Return the [x, y] coordinate for the center point of the cell that contains the specified text.  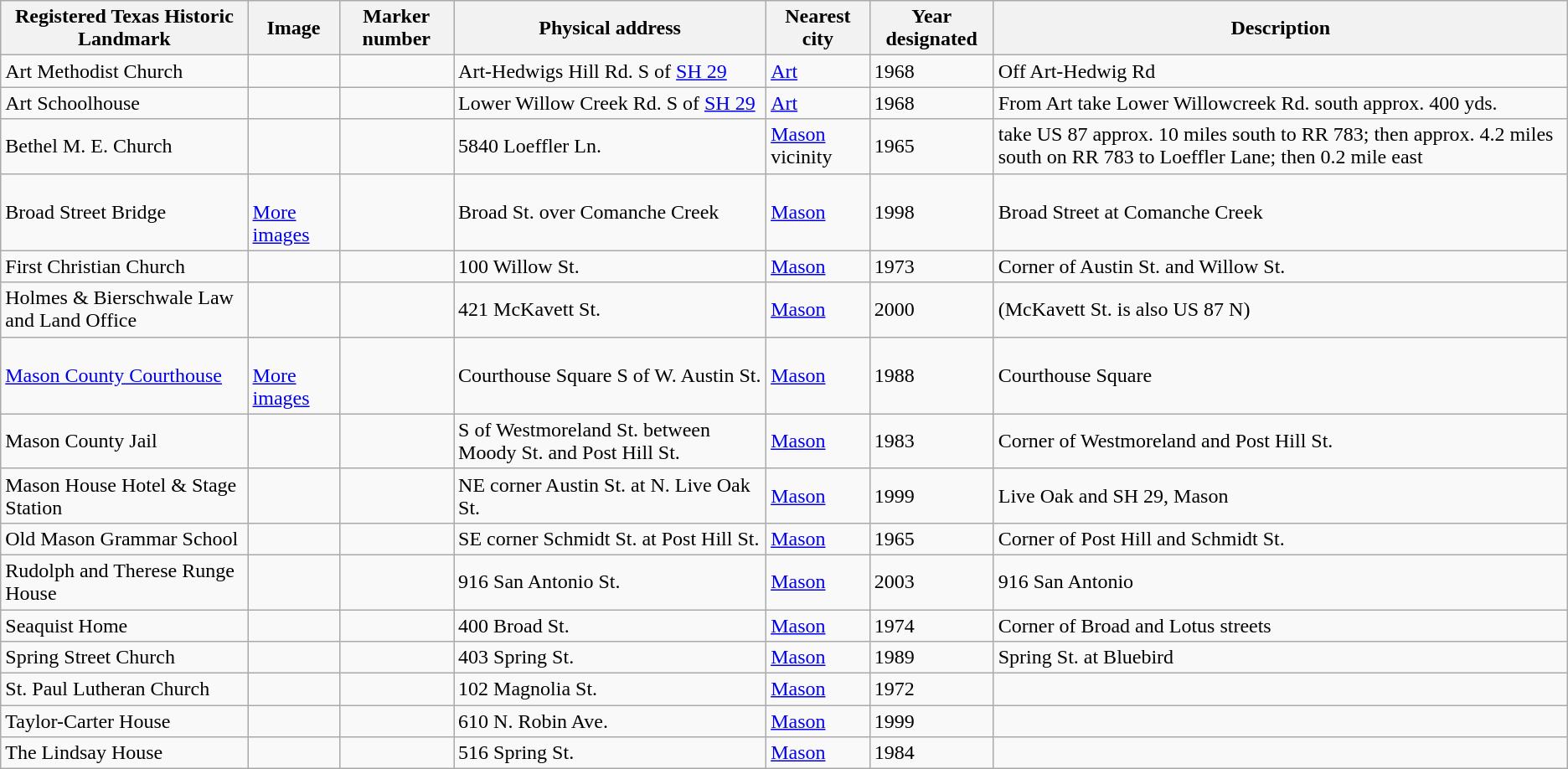
Bethel M. E. Church [124, 146]
First Christian Church [124, 266]
Seaquist Home [124, 626]
Broad St. over Comanche Creek [610, 212]
Description [1280, 28]
Mason House Hotel & Stage Station [124, 496]
Corner of Westmoreland and Post Hill St. [1280, 441]
(McKavett St. is also US 87 N) [1280, 310]
The Lindsay House [124, 753]
1988 [931, 375]
Courthouse Square S of W. Austin St. [610, 375]
610 N. Robin Ave. [610, 721]
Corner of Austin St. and Willow St. [1280, 266]
Old Mason Grammar School [124, 539]
Marker number [397, 28]
Spring St. at Bluebird [1280, 658]
Broad Street Bridge [124, 212]
5840 Loeffler Ln. [610, 146]
100 Willow St. [610, 266]
516 Spring St. [610, 753]
Nearest city [818, 28]
1984 [931, 753]
Lower Willow Creek Rd. S of SH 29 [610, 103]
Holmes & Bierschwale Law and Land Office [124, 310]
St. Paul Lutheran Church [124, 689]
Mason vicinity [818, 146]
Art Methodist Church [124, 71]
From Art take Lower Willowcreek Rd. south approx. 400 yds. [1280, 103]
1972 [931, 689]
Mason County Jail [124, 441]
Corner of Broad and Lotus streets [1280, 626]
916 San Antonio [1280, 581]
Mason County Courthouse [124, 375]
Image [293, 28]
400 Broad St. [610, 626]
403 Spring St. [610, 658]
Broad Street at Comanche Creek [1280, 212]
421 McKavett St. [610, 310]
1974 [931, 626]
Registered Texas Historic Landmark [124, 28]
S of Westmoreland St. between Moody St. and Post Hill St. [610, 441]
Off Art-Hedwig Rd [1280, 71]
Physical address [610, 28]
Live Oak and SH 29, Mason [1280, 496]
Spring Street Church [124, 658]
SE corner Schmidt St. at Post Hill St. [610, 539]
Art Schoolhouse [124, 103]
Taylor-Carter House [124, 721]
Corner of Post Hill and Schmidt St. [1280, 539]
916 San Antonio St. [610, 581]
NE corner Austin St. at N. Live Oak St. [610, 496]
1973 [931, 266]
2000 [931, 310]
take US 87 approx. 10 miles south to RR 783; then approx. 4.2 miles south on RR 783 to Loeffler Lane; then 0.2 mile east [1280, 146]
1983 [931, 441]
Rudolph and Therese Runge House [124, 581]
Courthouse Square [1280, 375]
1998 [931, 212]
Year designated [931, 28]
102 Magnolia St. [610, 689]
1989 [931, 658]
2003 [931, 581]
Art-Hedwigs Hill Rd. S of SH 29 [610, 71]
